From the cell containing the given text, extract its center point as [X, Y] coordinate. 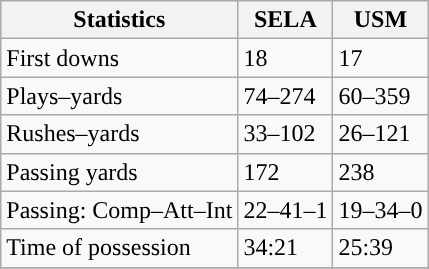
25:39 [380, 248]
Rushes–yards [120, 134]
Passing yards [120, 172]
First downs [120, 58]
238 [380, 172]
34:21 [286, 248]
USM [380, 20]
19–34–0 [380, 210]
172 [286, 172]
Passing: Comp–Att–Int [120, 210]
33–102 [286, 134]
Statistics [120, 20]
22–41–1 [286, 210]
Time of possession [120, 248]
Plays–yards [120, 96]
18 [286, 58]
74–274 [286, 96]
17 [380, 58]
26–121 [380, 134]
SELA [286, 20]
60–359 [380, 96]
